Extract the (x, y) coordinate from the center of the cell holding the provided text.  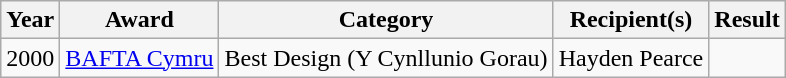
BAFTA Cymru (140, 58)
Best Design (Y Cynllunio Gorau) (386, 58)
Year (30, 20)
Award (140, 20)
2000 (30, 58)
Recipient(s) (631, 20)
Category (386, 20)
Hayden Pearce (631, 58)
Result (747, 20)
